For the text-containing cell, return its midpoint in [X, Y] coordinate format. 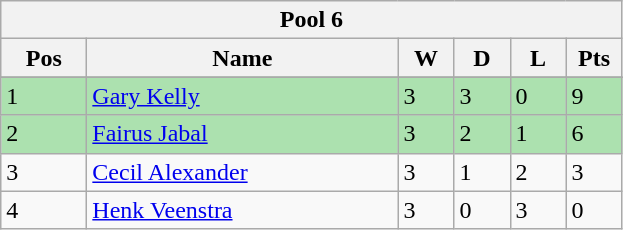
Gary Kelly [242, 96]
Henk Veenstra [242, 210]
Cecil Alexander [242, 172]
Fairus Jabal [242, 134]
W [426, 58]
Pool 6 [312, 20]
4 [44, 210]
6 [594, 134]
Name [242, 58]
Pts [594, 58]
D [482, 58]
9 [594, 96]
Pos [44, 58]
L [538, 58]
